Extract the (x, y) coordinate from the center of the cell holding the provided text.  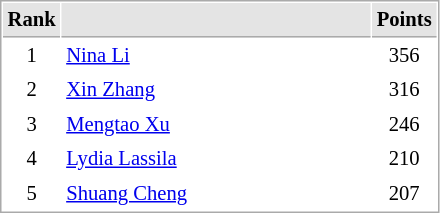
Rank (32, 20)
3 (32, 124)
Xin Zhang (216, 90)
Mengtao Xu (216, 124)
356 (404, 56)
Nina Li (216, 56)
2 (32, 90)
316 (404, 90)
Lydia Lassila (216, 158)
4 (32, 158)
Shuang Cheng (216, 194)
1 (32, 56)
246 (404, 124)
Points (404, 20)
207 (404, 194)
5 (32, 194)
210 (404, 158)
